Identify which cell holds the provided text, then report its [X, Y] central coordinate. 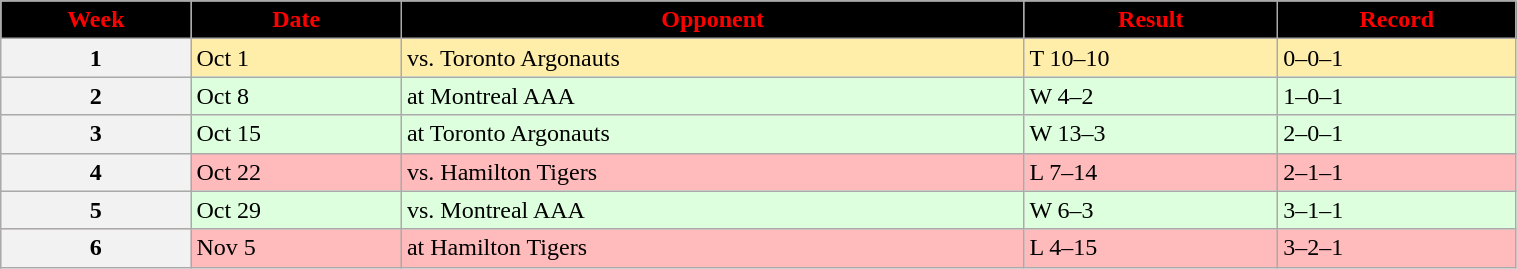
3–2–1 [1397, 248]
4 [96, 172]
W 13–3 [1151, 134]
T 10–10 [1151, 58]
Week [96, 20]
Oct 1 [296, 58]
W 4–2 [1151, 96]
vs. Montreal AAA [712, 210]
0–0–1 [1397, 58]
Nov 5 [296, 248]
vs. Toronto Argonauts [712, 58]
at Montreal AAA [712, 96]
5 [96, 210]
Record [1397, 20]
L 7–14 [1151, 172]
at Toronto Argonauts [712, 134]
Oct 29 [296, 210]
1 [96, 58]
Oct 22 [296, 172]
6 [96, 248]
Oct 8 [296, 96]
1–0–1 [1397, 96]
2–0–1 [1397, 134]
Opponent [712, 20]
Oct 15 [296, 134]
L 4–15 [1151, 248]
3 [96, 134]
W 6–3 [1151, 210]
at Hamilton Tigers [712, 248]
2 [96, 96]
3–1–1 [1397, 210]
vs. Hamilton Tigers [712, 172]
2–1–1 [1397, 172]
Date [296, 20]
Result [1151, 20]
